Pinpoint the cell where the given text exists, returning its [X, Y] midpoint coordinate. 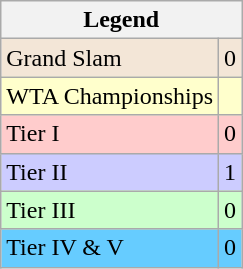
Tier I [110, 134]
Tier II [110, 172]
Grand Slam [110, 58]
Legend [122, 20]
WTA Championships [110, 96]
Tier III [110, 210]
1 [230, 172]
Tier IV & V [110, 248]
